Capture the cell that displays the provided text and extract its (x, y) central coordinate. 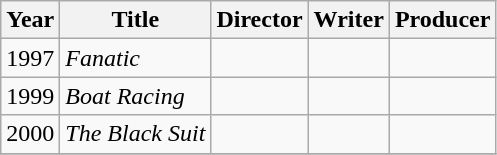
Title (136, 20)
Boat Racing (136, 96)
1997 (30, 58)
Writer (348, 20)
The Black Suit (136, 134)
Director (260, 20)
2000 (30, 134)
Year (30, 20)
1999 (30, 96)
Producer (442, 20)
Fanatic (136, 58)
